Determine the (X, Y) coordinate at the center of the cell enclosing the given text.  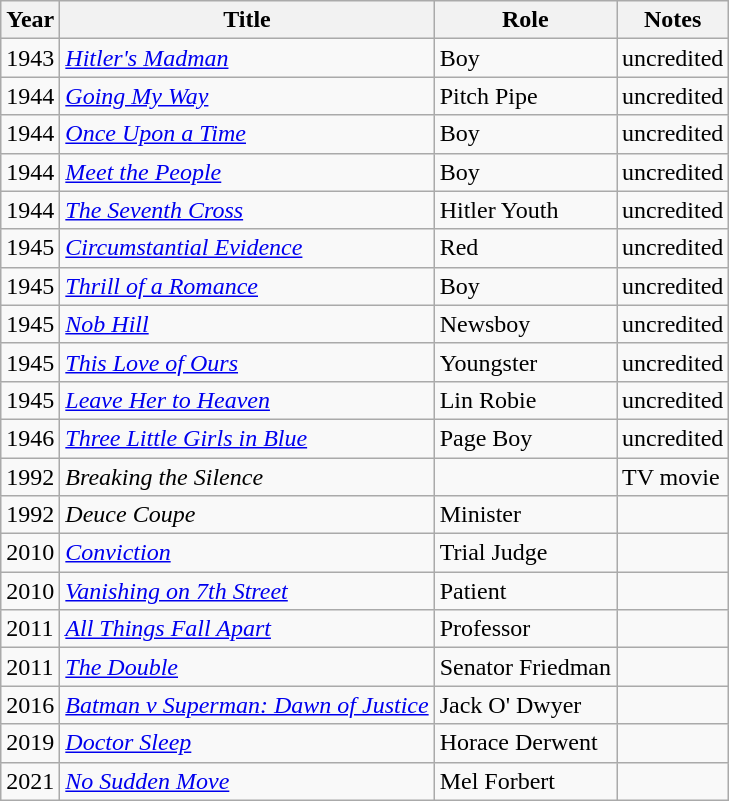
Vanishing on 7th Street (247, 591)
TV movie (673, 477)
1946 (30, 438)
Patient (525, 591)
Hitler Youth (525, 210)
1943 (30, 58)
Lin Robie (525, 400)
2021 (30, 781)
Leave Her to Heaven (247, 400)
Doctor Sleep (247, 743)
Nob Hill (247, 324)
Red (525, 248)
Circumstantial Evidence (247, 248)
Going My Way (247, 96)
Mel Forbert (525, 781)
Page Boy (525, 438)
The Double (247, 667)
Batman v Superman: Dawn of Justice (247, 705)
Professor (525, 629)
Conviction (247, 553)
Year (30, 20)
Pitch Pipe (525, 96)
All Things Fall Apart (247, 629)
Notes (673, 20)
2016 (30, 705)
Trial Judge (525, 553)
No Sudden Move (247, 781)
2019 (30, 743)
Senator Friedman (525, 667)
Role (525, 20)
Deuce Coupe (247, 515)
Horace Derwent (525, 743)
Meet the People (247, 172)
Once Upon a Time (247, 134)
Newsboy (525, 324)
Three Little Girls in Blue (247, 438)
Hitler's Madman (247, 58)
Minister (525, 515)
This Love of Ours (247, 362)
Title (247, 20)
Jack O' Dwyer (525, 705)
Youngster (525, 362)
Breaking the Silence (247, 477)
Thrill of a Romance (247, 286)
The Seventh Cross (247, 210)
